Pinpoint the cell where the given text exists, returning its [X, Y] midpoint coordinate. 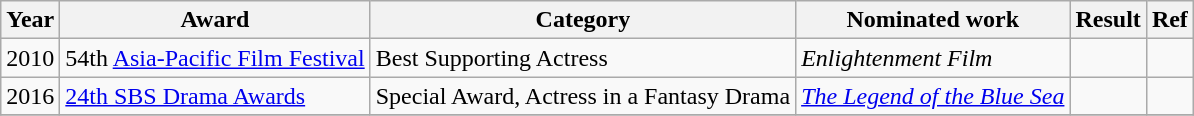
2010 [30, 58]
Best Supporting Actress [582, 58]
Result [1108, 20]
54th Asia-Pacific Film Festival [215, 58]
Enlightenment Film [933, 58]
Category [582, 20]
Special Award, Actress in a Fantasy Drama [582, 96]
Year [30, 20]
The Legend of the Blue Sea [933, 96]
Ref [1170, 20]
Nominated work [933, 20]
Award [215, 20]
24th SBS Drama Awards [215, 96]
2016 [30, 96]
